Return the (X, Y) coordinate for the center point of the cell that contains the specified text.  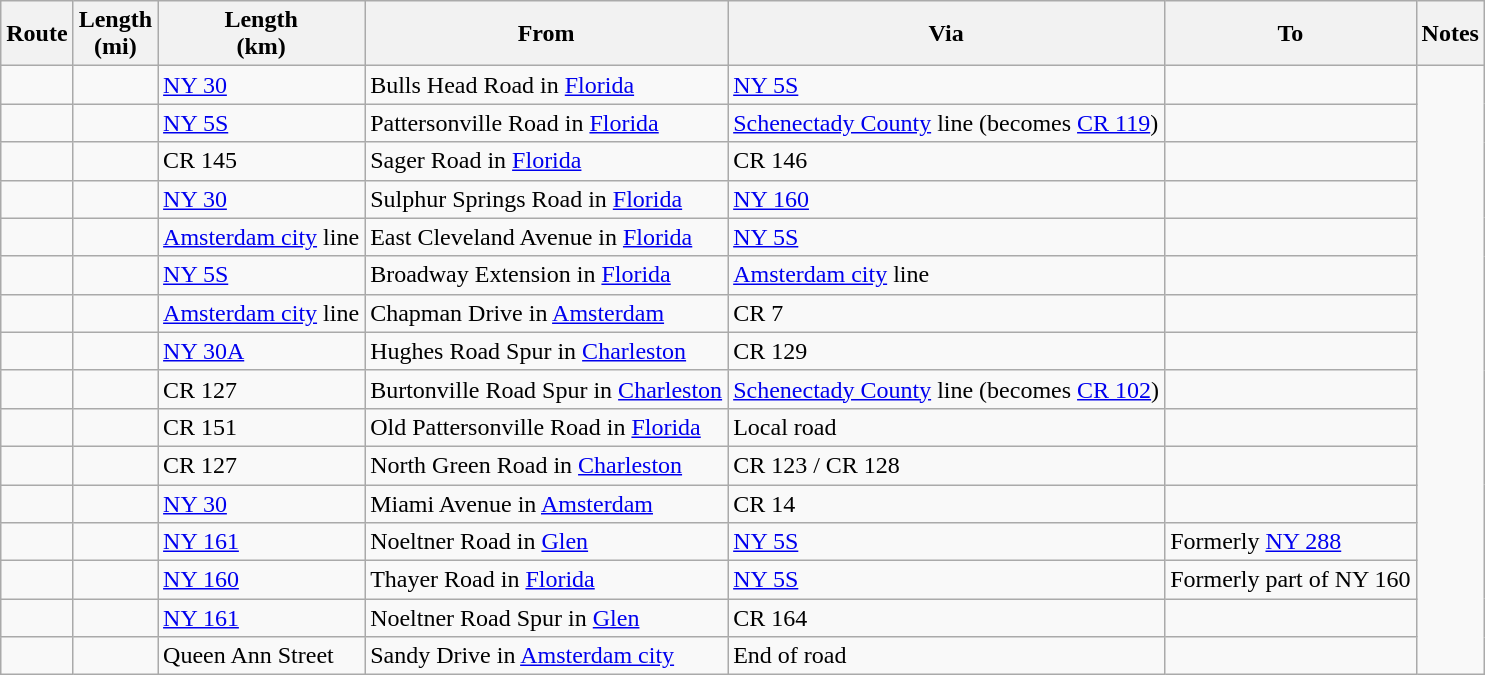
To (1290, 34)
North Green Road in Charleston (546, 465)
Queen Ann Street (262, 656)
Chapman Drive in Amsterdam (546, 313)
End of road (946, 656)
Bulls Head Road in Florida (546, 85)
Schenectady County line (becomes CR 102) (946, 389)
Hughes Road Spur in Charleston (546, 351)
Sager Road in Florida (546, 161)
CR 129 (946, 351)
Route (37, 34)
Noeltner Road in Glen (546, 542)
CR 145 (262, 161)
Broadway Extension in Florida (546, 275)
NY 30A (262, 351)
CR 164 (946, 618)
Local road (946, 427)
Length(km) (262, 34)
Pattersonville Road in Florida (546, 123)
CR 151 (262, 427)
Sulphur Springs Road in Florida (546, 199)
Burtonville Road Spur in Charleston (546, 389)
Via (946, 34)
Notes (1450, 34)
CR 14 (946, 503)
CR 146 (946, 161)
Length(mi) (115, 34)
Old Pattersonville Road in Florida (546, 427)
From (546, 34)
Noeltner Road Spur in Glen (546, 618)
East Cleveland Avenue in Florida (546, 237)
Sandy Drive in Amsterdam city (546, 656)
CR 7 (946, 313)
Schenectady County line (becomes CR 119) (946, 123)
Miami Avenue in Amsterdam (546, 503)
CR 123 / CR 128 (946, 465)
Thayer Road in Florida (546, 580)
Formerly part of NY 160 (1290, 580)
Formerly NY 288 (1290, 542)
